Scan for the cell matching the given text and deliver its [X, Y] coordinate at center. 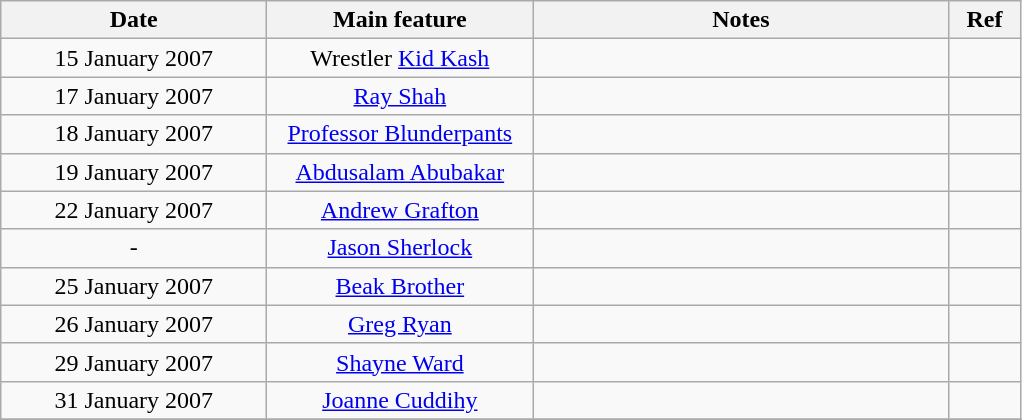
Wrestler Kid Kash [400, 58]
19 January 2007 [134, 172]
- [134, 248]
Andrew Grafton [400, 210]
26 January 2007 [134, 324]
Greg Ryan [400, 324]
15 January 2007 [134, 58]
22 January 2007 [134, 210]
18 January 2007 [134, 134]
Joanne Cuddihy [400, 400]
31 January 2007 [134, 400]
25 January 2007 [134, 286]
Beak Brother [400, 286]
Notes [741, 20]
17 January 2007 [134, 96]
Ray Shah [400, 96]
Shayne Ward [400, 362]
Main feature [400, 20]
Professor Blunderpants [400, 134]
Ref [984, 20]
Abdusalam Abubakar [400, 172]
Jason Sherlock [400, 248]
Date [134, 20]
29 January 2007 [134, 362]
